Output the [X, Y] coordinate of the center of the cell containing the given text.  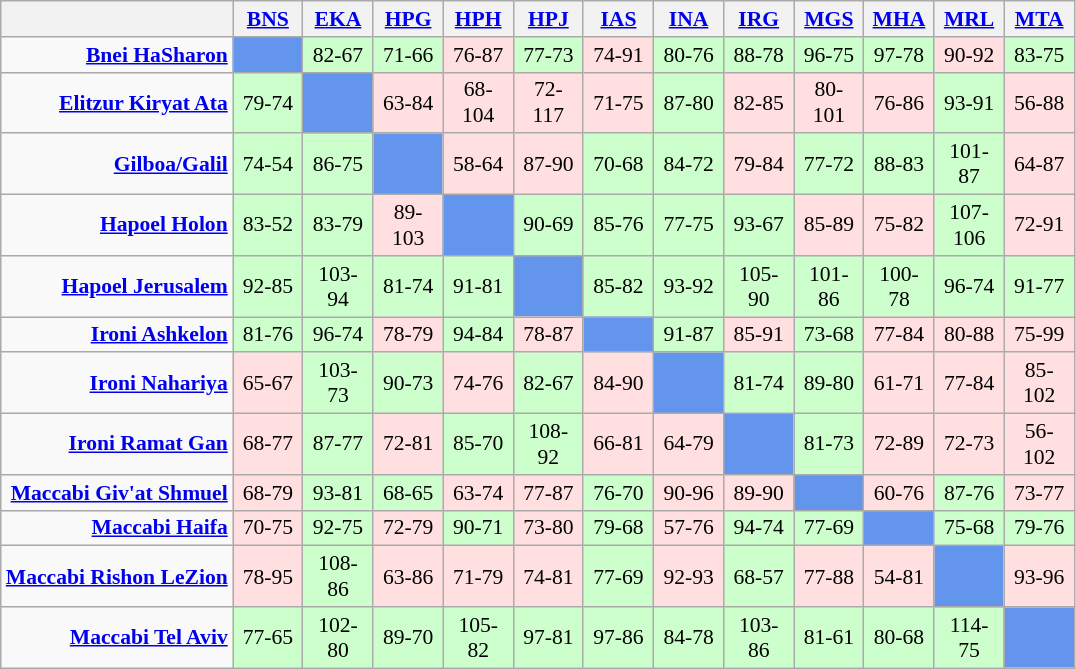
100-78 [899, 286]
Bnei HaSharon [117, 55]
IAS [618, 19]
75-99 [1039, 335]
72-73 [969, 444]
76-87 [478, 55]
90-71 [478, 528]
114-75 [969, 638]
89-70 [408, 638]
63-84 [408, 102]
54-81 [899, 576]
70-75 [268, 528]
Elitzur Kiryat Ata [117, 102]
96-75 [829, 55]
HPH [478, 19]
MRL [969, 19]
108-86 [338, 576]
77-73 [548, 55]
Maccabi Tel Aviv [117, 638]
77-87 [548, 493]
64-79 [689, 444]
103-73 [338, 384]
71-66 [408, 55]
72-81 [408, 444]
103-94 [338, 286]
85-89 [829, 226]
84-72 [689, 164]
103-86 [759, 638]
71-79 [478, 576]
68-79 [268, 493]
93-96 [1039, 576]
80-76 [689, 55]
79-74 [268, 102]
81-73 [829, 444]
HPG [408, 19]
89-103 [408, 226]
83-79 [338, 226]
77-65 [268, 638]
65-67 [268, 384]
87-76 [969, 493]
91-77 [1039, 286]
66-81 [618, 444]
73-80 [548, 528]
107-106 [969, 226]
90-73 [408, 384]
77-88 [829, 576]
INA [689, 19]
61-71 [899, 384]
HPJ [548, 19]
88-83 [899, 164]
91-87 [689, 335]
56-102 [1039, 444]
81-76 [268, 335]
75-82 [899, 226]
Ironi Ramat Gan [117, 444]
83-52 [268, 226]
74-54 [268, 164]
Maccabi Giv'at Shmuel [117, 493]
74-81 [548, 576]
72-91 [1039, 226]
68-57 [759, 576]
68-77 [268, 444]
Hapoel Jerusalem [117, 286]
75-68 [969, 528]
97-78 [899, 55]
90-96 [689, 493]
97-86 [618, 638]
89-90 [759, 493]
68-65 [408, 493]
78-79 [408, 335]
97-81 [548, 638]
90-92 [969, 55]
IRG [759, 19]
85-70 [478, 444]
91-81 [478, 286]
73-68 [829, 335]
Hapoel Holon [117, 226]
EKA [338, 19]
94-74 [759, 528]
Ironi Nahariya [117, 384]
92-93 [689, 576]
101-86 [829, 286]
85-91 [759, 335]
81-61 [829, 638]
85-76 [618, 226]
78-95 [268, 576]
77-75 [689, 226]
108-92 [548, 444]
92-85 [268, 286]
57-76 [689, 528]
73-77 [1039, 493]
84-78 [689, 638]
BNS [268, 19]
MTA [1039, 19]
72-79 [408, 528]
78-87 [548, 335]
79-76 [1039, 528]
MHA [899, 19]
Gilboa/Galil [117, 164]
77-72 [829, 164]
93-92 [689, 286]
90-69 [548, 226]
94-84 [478, 335]
MGS [829, 19]
85-82 [618, 286]
71-75 [618, 102]
87-77 [338, 444]
105-82 [478, 638]
82-85 [759, 102]
88-78 [759, 55]
74-91 [618, 55]
70-68 [618, 164]
93-91 [969, 102]
86-75 [338, 164]
76-86 [899, 102]
Maccabi Haifa [117, 528]
56-88 [1039, 102]
93-81 [338, 493]
93-67 [759, 226]
74-76 [478, 384]
Ironi Ashkelon [117, 335]
60-76 [899, 493]
72-117 [548, 102]
105-90 [759, 286]
89-80 [829, 384]
85-102 [1039, 384]
84-90 [618, 384]
79-84 [759, 164]
92-75 [338, 528]
80-88 [969, 335]
68-104 [478, 102]
63-74 [478, 493]
102-80 [338, 638]
80-68 [899, 638]
63-86 [408, 576]
76-70 [618, 493]
83-75 [1039, 55]
72-89 [899, 444]
87-90 [548, 164]
Maccabi Rishon LeZion [117, 576]
64-87 [1039, 164]
58-64 [478, 164]
101-87 [969, 164]
80-101 [829, 102]
79-68 [618, 528]
87-80 [689, 102]
